Search for the cell housing the specified text and yield its (X, Y) center coordinate. 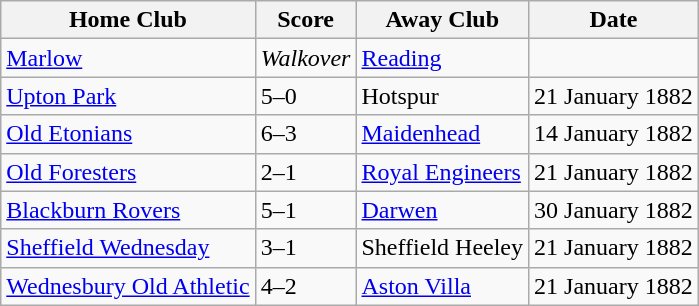
Walkover (306, 58)
5–1 (306, 210)
Aston Villa (442, 286)
Hotspur (442, 96)
Maidenhead (442, 134)
Royal Engineers (442, 172)
Sheffield Wednesday (128, 248)
Home Club (128, 20)
4–2 (306, 286)
5–0 (306, 96)
Darwen (442, 210)
2–1 (306, 172)
Old Foresters (128, 172)
Upton Park (128, 96)
Away Club (442, 20)
30 January 1882 (614, 210)
6–3 (306, 134)
Wednesbury Old Athletic (128, 286)
Sheffield Heeley (442, 248)
14 January 1882 (614, 134)
Date (614, 20)
Old Etonians (128, 134)
3–1 (306, 248)
Marlow (128, 58)
Reading (442, 58)
Blackburn Rovers (128, 210)
Score (306, 20)
